Locate the cell with the specified text and output its [x, y] center coordinate. 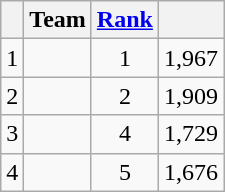
5 [124, 172]
3 [12, 134]
1,967 [190, 58]
Rank [124, 20]
1,676 [190, 172]
1,729 [190, 134]
Team [58, 20]
1,909 [190, 96]
